Return the (x, y) coordinate for the center point of the cell that contains the specified text.  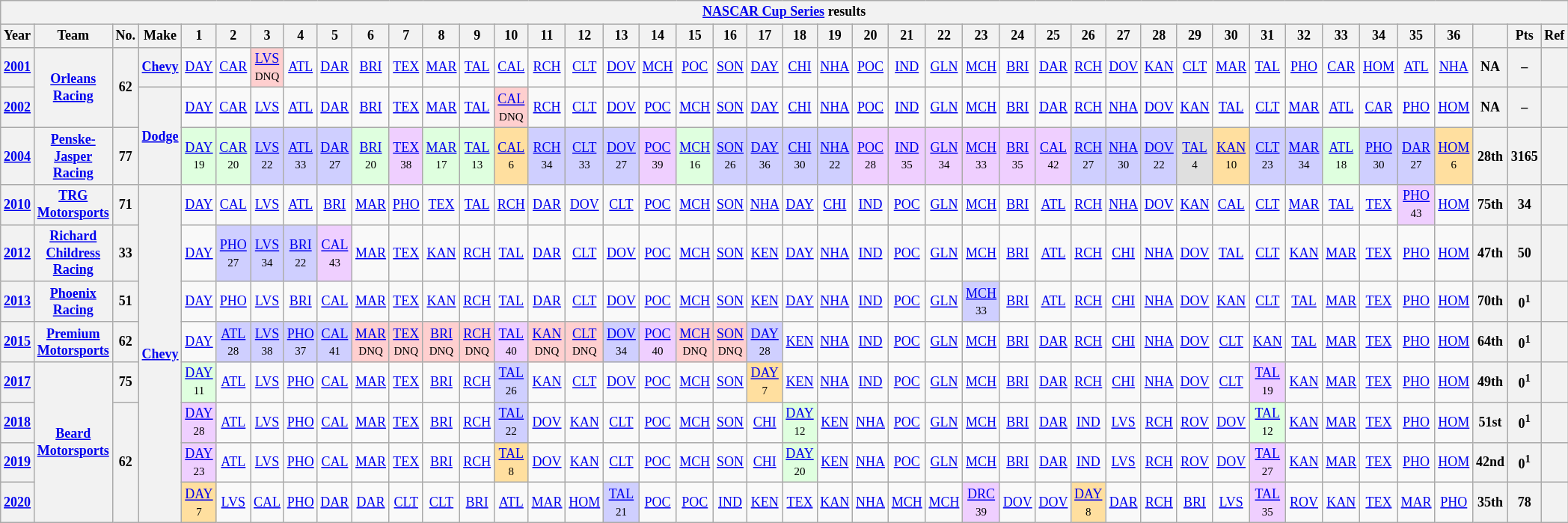
POC40 (658, 342)
DRC39 (981, 503)
CLT33 (585, 156)
PHO27 (233, 253)
TAL4 (1195, 156)
50 (1525, 253)
CAL42 (1053, 156)
4 (301, 36)
RCHDNQ (477, 342)
No. (126, 36)
2015 (18, 342)
35 (1416, 36)
26 (1088, 36)
24 (1017, 36)
BRI22 (301, 253)
DAY19 (199, 156)
Orleans Racing (73, 87)
2001 (18, 67)
7 (405, 36)
POC28 (871, 156)
PHO43 (1416, 205)
DAY11 (199, 382)
POC39 (658, 156)
DOV27 (622, 156)
5 (335, 36)
49th (1490, 382)
ATL18 (1341, 156)
77 (126, 156)
Beard Motorsports (73, 443)
9 (477, 36)
TAL8 (511, 462)
30 (1231, 36)
TAL21 (622, 503)
70th (1490, 302)
TAL19 (1268, 382)
BRI20 (371, 156)
2017 (18, 382)
TRG Motorsports (73, 205)
2018 (18, 422)
47th (1490, 253)
Dodge (160, 136)
HOM6 (1454, 156)
CAL43 (335, 253)
RCH34 (547, 156)
23 (981, 36)
TAL13 (477, 156)
29 (1195, 36)
2019 (18, 462)
LVS38 (268, 342)
SON26 (730, 156)
PHO30 (1379, 156)
TAL27 (1268, 462)
PHO37 (301, 342)
CAL41 (335, 342)
TAL40 (511, 342)
19 (835, 36)
MAR17 (441, 156)
35th (1490, 503)
SONDNQ (730, 342)
11 (547, 36)
LVSDNQ (268, 67)
TAL35 (1268, 503)
2013 (18, 302)
36 (1454, 36)
NHA22 (835, 156)
Pts (1525, 36)
25 (1053, 36)
16 (730, 36)
42nd (1490, 462)
22 (944, 36)
CLT23 (1268, 156)
TAL22 (511, 422)
20 (871, 36)
DOV22 (1159, 156)
ATL28 (233, 342)
CALDNQ (511, 108)
17 (765, 36)
Make (160, 36)
DAY12 (800, 422)
18 (800, 36)
8 (441, 36)
31 (1268, 36)
12 (585, 36)
78 (1525, 503)
2 (233, 36)
28th (1490, 156)
2002 (18, 108)
2004 (18, 156)
Richard Childress Racing (73, 253)
10 (511, 36)
GLN34 (944, 156)
2012 (18, 253)
CHI30 (800, 156)
NHA30 (1124, 156)
75th (1490, 205)
21 (907, 36)
BRIDNQ (441, 342)
MAR34 (1304, 156)
NASCAR Cup Series results (784, 12)
6 (371, 36)
51 (126, 302)
13 (622, 36)
DAY36 (765, 156)
Phoenix Racing (73, 302)
CAR20 (233, 156)
MCH16 (695, 156)
ATL33 (301, 156)
IND35 (907, 156)
DAY20 (800, 462)
TEX38 (405, 156)
DAY8 (1088, 503)
LVS34 (268, 253)
DOV34 (622, 342)
MCHDNQ (695, 342)
2020 (18, 503)
2010 (18, 205)
BRI35 (1017, 156)
27 (1124, 36)
1 (199, 36)
3165 (1525, 156)
KAN10 (1231, 156)
14 (658, 36)
Premium Motorsports (73, 342)
15 (695, 36)
RCH27 (1088, 156)
CAL6 (511, 156)
MARDNQ (371, 342)
TEXDNQ (405, 342)
75 (126, 382)
Penske-Jasper Racing (73, 156)
Team (73, 36)
TAL26 (511, 382)
71 (126, 205)
TAL12 (1268, 422)
Ref (1555, 36)
51st (1490, 422)
LVS22 (268, 156)
3 (268, 36)
32 (1304, 36)
64th (1490, 342)
KANDNQ (547, 342)
CLTDNQ (585, 342)
Year (18, 36)
DAY23 (199, 462)
28 (1159, 36)
